Capture the cell that displays the provided text and extract its [X, Y] central coordinate. 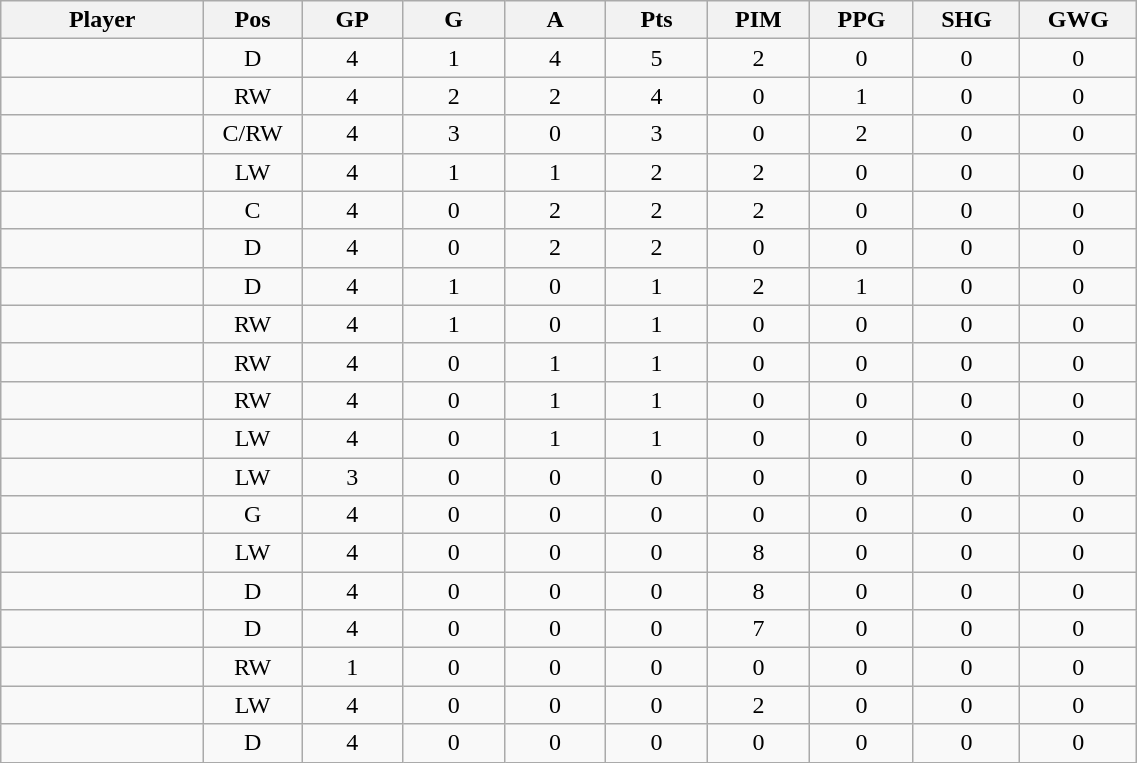
GWG [1078, 20]
A [554, 20]
PIM [758, 20]
C [253, 210]
7 [758, 629]
PPG [862, 20]
5 [656, 58]
Player [102, 20]
Pts [656, 20]
C/RW [253, 134]
Pos [253, 20]
GP [352, 20]
SHG [966, 20]
